Detect which cell encompasses the target text, then output its [x, y] center coordinate. 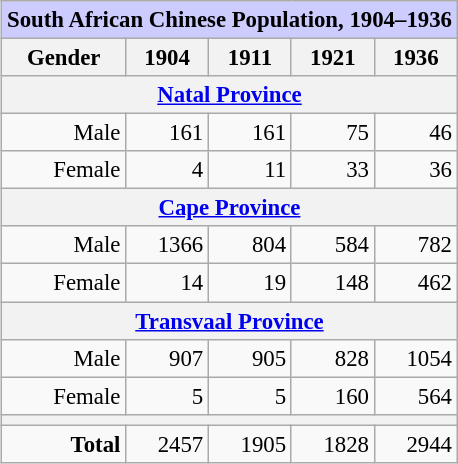
Natal Province [230, 95]
11 [250, 170]
1828 [332, 444]
1366 [168, 245]
584 [332, 245]
14 [168, 283]
2944 [416, 444]
2457 [168, 444]
46 [416, 133]
Cape Province [230, 208]
148 [332, 283]
75 [332, 133]
South African Chinese Population, 1904–1936 [230, 20]
1921 [332, 57]
905 [250, 358]
Total [64, 444]
19 [250, 283]
1936 [416, 57]
804 [250, 245]
4 [168, 170]
1905 [250, 444]
1904 [168, 57]
33 [332, 170]
1054 [416, 358]
564 [416, 396]
Gender [64, 57]
828 [332, 358]
462 [416, 283]
36 [416, 170]
160 [332, 396]
782 [416, 245]
Transvaal Province [230, 321]
907 [168, 358]
1911 [250, 57]
